Locate the cell with the specified text and output its (X, Y) center coordinate. 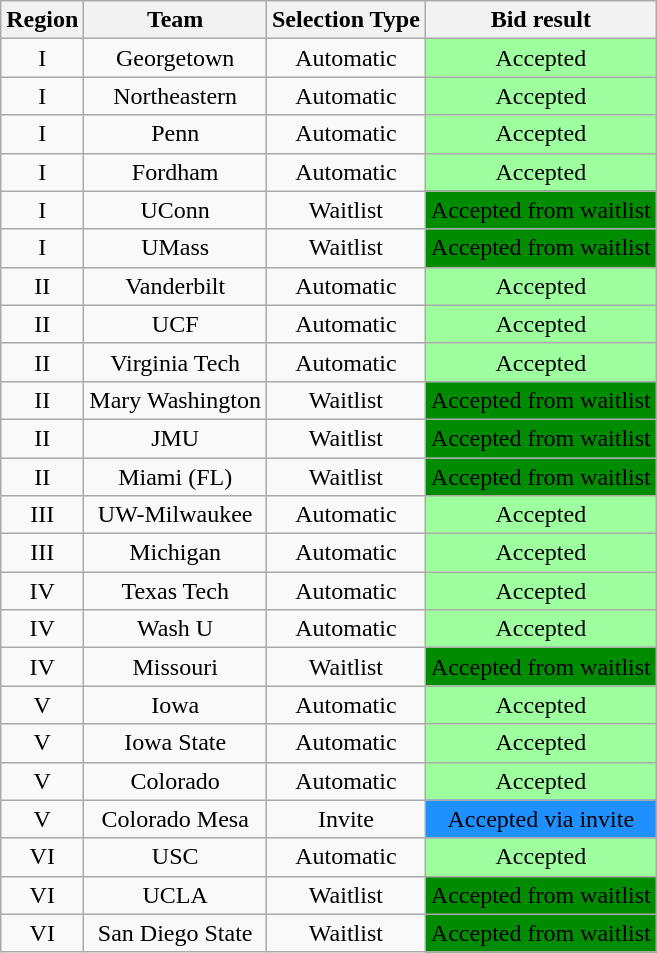
UCF (176, 324)
UMass (176, 248)
Texas Tech (176, 591)
Mary Washington (176, 400)
Missouri (176, 667)
Team (176, 20)
Iowa (176, 705)
Penn (176, 134)
Region (42, 20)
Colorado Mesa (176, 819)
Colorado (176, 781)
Selection Type (346, 20)
Accepted via invite (540, 819)
Miami (FL) (176, 477)
JMU (176, 438)
Michigan (176, 553)
Northeastern (176, 96)
Fordham (176, 172)
UW-Milwaukee (176, 515)
Wash U (176, 629)
Iowa State (176, 743)
Bid result (540, 20)
San Diego State (176, 933)
Invite (346, 819)
UCLA (176, 895)
USC (176, 857)
Vanderbilt (176, 286)
Georgetown (176, 58)
UConn (176, 210)
Virginia Tech (176, 362)
